Capture the cell that displays the provided text and extract its [x, y] central coordinate. 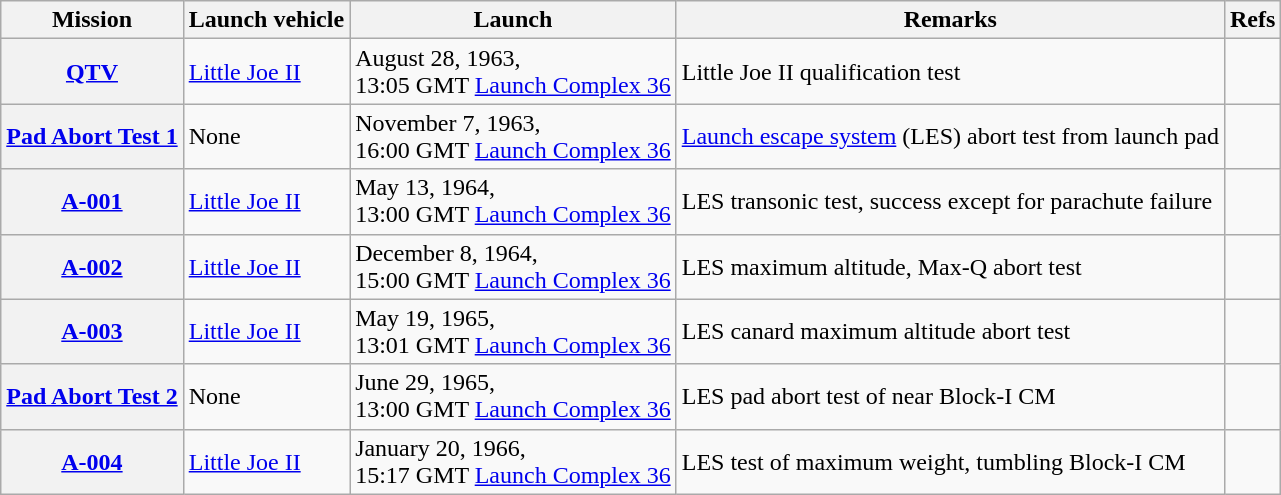
LES transonic test, success except for parachute failure [950, 202]
A-001 [92, 202]
Launch vehicle [266, 20]
Remarks [950, 20]
Pad Abort Test 2 [92, 396]
Launch [514, 20]
LES test of maximum weight, tumbling Block-I CM [950, 462]
January 20, 1966,15:17 GMT Launch Complex 36 [514, 462]
August 28, 1963,13:05 GMT Launch Complex 36 [514, 72]
June 29, 1965,13:00 GMT Launch Complex 36 [514, 396]
QTV [92, 72]
May 13, 1964,13:00 GMT Launch Complex 36 [514, 202]
LES maximum altitude, Max-Q abort test [950, 266]
Refs [1252, 20]
May 19, 1965,13:01 GMT Launch Complex 36 [514, 332]
Launch escape system (LES) abort test from launch pad [950, 136]
Little Joe II qualification test [950, 72]
November 7, 1963,16:00 GMT Launch Complex 36 [514, 136]
Pad Abort Test 1 [92, 136]
LES canard maximum altitude abort test [950, 332]
December 8, 1964,15:00 GMT Launch Complex 36 [514, 266]
A-004 [92, 462]
Mission [92, 20]
LES pad abort test of near Block-I CM [950, 396]
A-002 [92, 266]
A-003 [92, 332]
